Pinpoint the cell where the given text exists, returning its [x, y] midpoint coordinate. 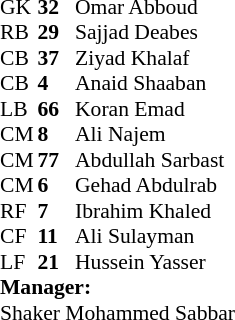
Abdullah Sarbast [155, 160]
21 [57, 262]
66 [57, 109]
7 [57, 211]
RB [19, 33]
LB [19, 109]
RF [19, 211]
Sajjad Deabes [155, 33]
Ali Sulayman [155, 237]
29 [57, 33]
77 [57, 160]
Manager: [118, 287]
Anaid Shaaban [155, 83]
4 [57, 83]
11 [57, 237]
LF [19, 262]
37 [57, 58]
Ibrahim Khaled [155, 211]
Koran Emad [155, 109]
Hussein Yasser [155, 262]
Gehad Abdulrab [155, 185]
CF [19, 237]
8 [57, 135]
Ziyad Khalaf [155, 58]
Ali Najem [155, 135]
6 [57, 185]
